For the text-containing cell, return its midpoint in (x, y) coordinate format. 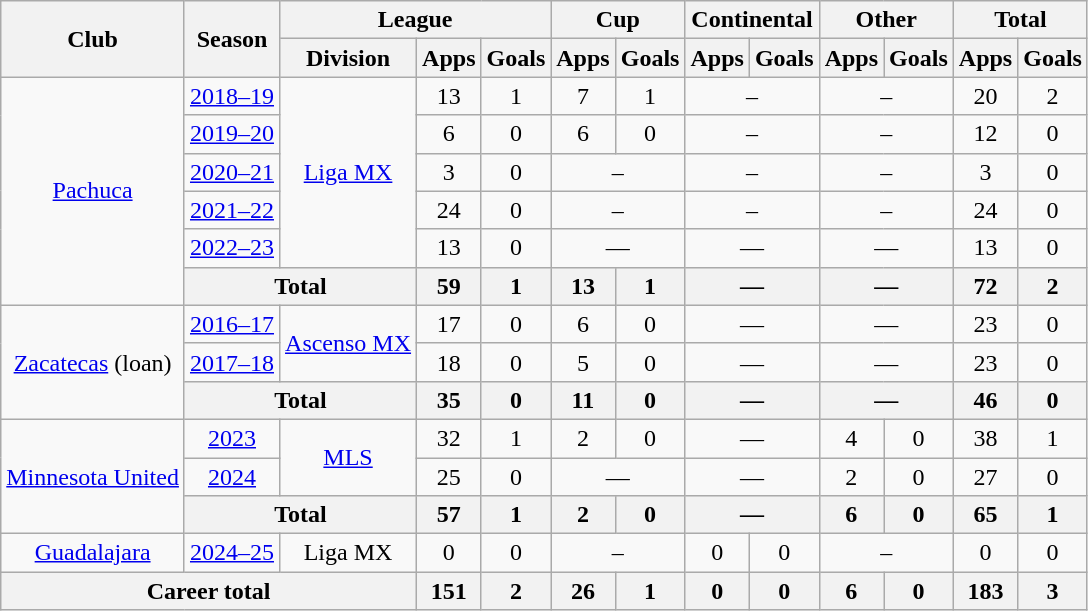
2022–23 (232, 248)
11 (583, 400)
20 (985, 96)
Club (93, 39)
65 (985, 515)
5 (583, 362)
League (416, 20)
35 (449, 400)
26 (583, 591)
2019–20 (232, 134)
27 (985, 477)
38 (985, 438)
32 (449, 438)
Pachuca (93, 191)
Season (232, 39)
2018–19 (232, 96)
Cup (618, 20)
2020–21 (232, 172)
Other (886, 20)
12 (985, 134)
7 (583, 96)
Zacatecas (loan) (93, 362)
2017–18 (232, 362)
Ascenso MX (348, 343)
Division (348, 58)
2016–17 (232, 324)
72 (985, 286)
46 (985, 400)
57 (449, 515)
2021–22 (232, 210)
17 (449, 324)
Continental (752, 20)
183 (985, 591)
18 (449, 362)
Career total (209, 591)
2024 (232, 477)
59 (449, 286)
151 (449, 591)
2023 (232, 438)
Minnesota United (93, 476)
2024–25 (232, 553)
25 (449, 477)
MLS (348, 457)
4 (851, 438)
Guadalajara (93, 553)
